Capture the cell that displays the provided text and extract its [X, Y] central coordinate. 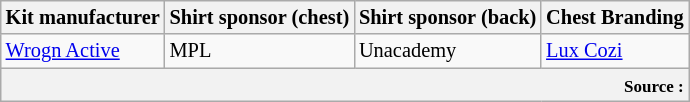
Lux Cozi [614, 51]
MPL [260, 51]
Shirt sponsor (back) [448, 17]
Source : [345, 85]
Shirt sponsor (chest) [260, 17]
Kit manufacturer [83, 17]
Chest Branding [614, 17]
Wrogn Active [83, 51]
Unacademy [448, 51]
